Output the [X, Y] coordinate of the center of the cell containing the given text.  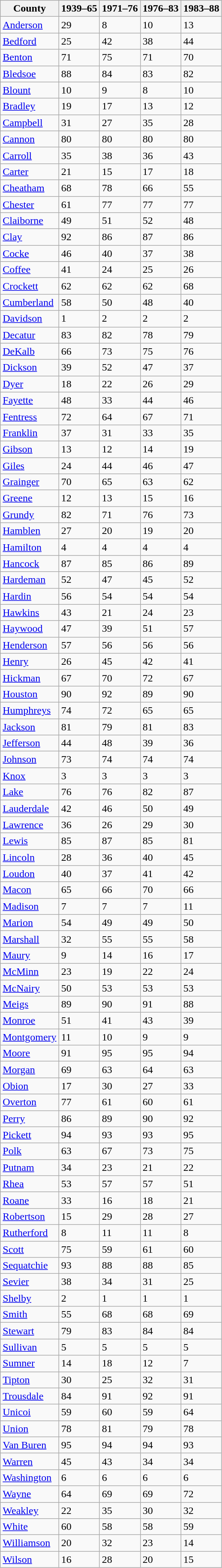
Hancock [30, 564]
Robertson [30, 1216]
Wayne [30, 1494]
Giles [30, 465]
DeKalb [30, 351]
Overton [30, 1102]
Lawrence [30, 825]
Johnson [30, 760]
Campbell [30, 123]
Washington [30, 1478]
McMinn [30, 971]
Bradley [30, 106]
Van Buren [30, 1445]
Obion [30, 1086]
Knox [30, 776]
Cocke [30, 253]
Claiborne [30, 221]
Gibson [30, 449]
Henderson [30, 645]
Cheatham [30, 188]
Loudon [30, 874]
Roane [30, 1200]
Meigs [30, 1004]
White [30, 1527]
Weakley [30, 1510]
Carter [30, 172]
Humphreys [30, 710]
Perry [30, 1119]
Haywood [30, 629]
Moore [30, 1053]
1983–88 [201, 9]
Blount [30, 90]
Hamilton [30, 547]
Morgan [30, 1070]
1971–76 [120, 9]
Cannon [30, 139]
Macon [30, 890]
Hardeman [30, 580]
1939–65 [79, 9]
Tipton [30, 1380]
Wilson [30, 1559]
Bledsoe [30, 74]
Dickson [30, 368]
Grainger [30, 482]
Clay [30, 237]
Monroe [30, 1021]
Decatur [30, 335]
Unicoi [30, 1412]
Sequatchie [30, 1266]
Rutherford [30, 1233]
Hamblen [30, 531]
Lauderdale [30, 808]
Dyer [30, 384]
Montgomery [30, 1037]
Chester [30, 205]
Franklin [30, 433]
Polk [30, 1151]
Jackson [30, 727]
Hickman [30, 678]
Pickett [30, 1135]
Hawkins [30, 612]
Carroll [30, 155]
Marion [30, 923]
County [30, 9]
Marshall [30, 939]
Rhea [30, 1184]
Benton [30, 57]
Williamson [30, 1543]
Lewis [30, 841]
Davidson [30, 319]
Greene [30, 498]
Fayette [30, 400]
Sevier [30, 1282]
Sumner [30, 1363]
Anderson [30, 25]
Scott [30, 1249]
Madison [30, 906]
McNairy [30, 988]
Crockett [30, 286]
Trousdale [30, 1396]
Fentress [30, 416]
Hardin [30, 596]
Lincoln [30, 857]
Henry [30, 661]
Bedford [30, 41]
Grundy [30, 515]
Maury [30, 955]
Coffee [30, 270]
Union [30, 1429]
Cumberland [30, 302]
Smith [30, 1315]
Shelby [30, 1298]
Warren [30, 1461]
Jefferson [30, 743]
Stewart [30, 1331]
Lake [30, 792]
Sullivan [30, 1347]
Houston [30, 694]
1976–83 [160, 9]
Putnam [30, 1167]
